Capture the cell that displays the provided text and extract its (x, y) central coordinate. 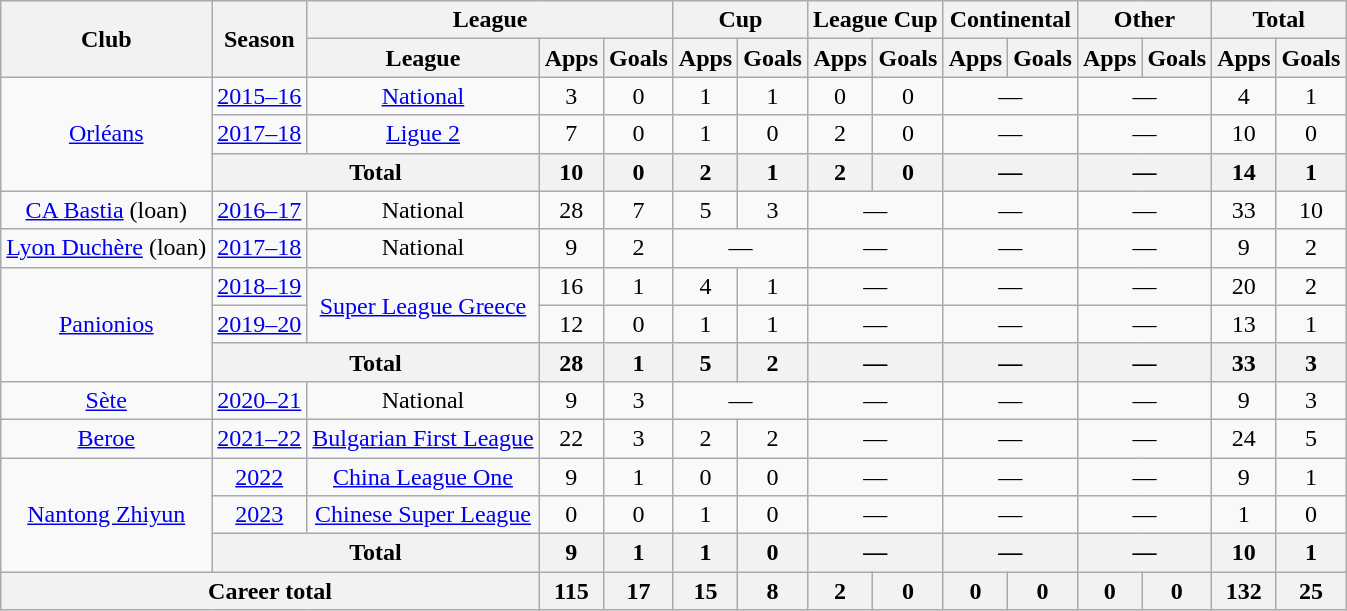
Ligue 2 (423, 134)
2016–17 (260, 210)
Cup (740, 20)
2019–20 (260, 324)
2021–22 (260, 438)
2015–16 (260, 96)
Career total (270, 591)
Lyon Duchère (loan) (106, 248)
8 (773, 591)
12 (571, 324)
2022 (260, 477)
Beroe (106, 438)
Season (260, 39)
CA Bastia (loan) (106, 210)
14 (1244, 172)
Other (1144, 20)
Panionios (106, 324)
2023 (260, 515)
Bulgarian First League (423, 438)
115 (571, 591)
22 (571, 438)
Sète (106, 400)
24 (1244, 438)
League Cup (875, 20)
2020–21 (260, 400)
Club (106, 39)
25 (1311, 591)
132 (1244, 591)
China League One (423, 477)
16 (571, 286)
20 (1244, 286)
13 (1244, 324)
Orléans (106, 134)
Continental (1010, 20)
17 (639, 591)
2018–19 (260, 286)
Chinese Super League (423, 515)
15 (705, 591)
Super League Greece (423, 305)
Nantong Zhiyun (106, 515)
